Scan for the cell matching the given text and deliver its [X, Y] coordinate at center. 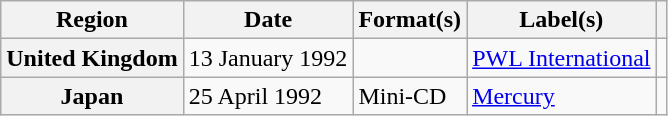
PWL International [562, 58]
13 January 1992 [268, 58]
Region [92, 20]
United Kingdom [92, 58]
Format(s) [410, 20]
Japan [92, 96]
Date [268, 20]
25 April 1992 [268, 96]
Mercury [562, 96]
Mini-CD [410, 96]
Label(s) [562, 20]
